From the cell containing the given text, extract its center point as [x, y] coordinate. 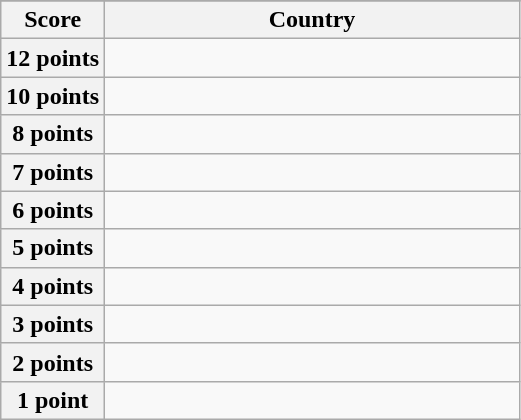
4 points [53, 286]
Score [53, 20]
2 points [53, 362]
Country [312, 20]
1 point [53, 400]
12 points [53, 58]
5 points [53, 248]
3 points [53, 324]
8 points [53, 134]
10 points [53, 96]
7 points [53, 172]
6 points [53, 210]
